Return (X, Y) of the center of cell containing provided text 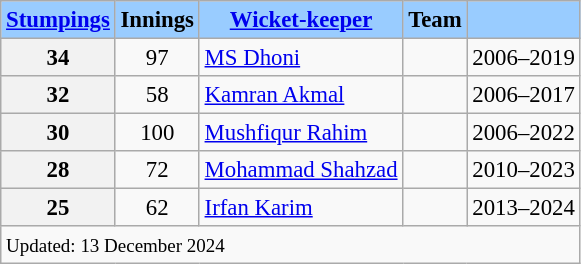
2013–2024 (524, 208)
100 (157, 133)
62 (157, 208)
2006–2017 (524, 95)
32 (58, 95)
72 (157, 170)
Updated: 13 December 2024 (290, 245)
Team (435, 20)
2006–2019 (524, 58)
58 (157, 95)
34 (58, 58)
28 (58, 170)
Mohammad Shahzad (301, 170)
Mushfiqur Rahim (301, 133)
MS Dhoni (301, 58)
Irfan Karim (301, 208)
2006–2022 (524, 133)
30 (58, 133)
Stumpings (58, 20)
25 (58, 208)
Innings (157, 20)
Kamran Akmal (301, 95)
Wicket-keeper (301, 20)
97 (157, 58)
2010–2023 (524, 170)
